Search for the cell housing the specified text and yield its [X, Y] center coordinate. 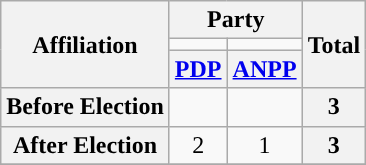
1 [264, 145]
2 [198, 145]
After Election [86, 145]
Before Election [86, 107]
PDP [198, 69]
ANPP [264, 69]
Total [334, 44]
Party [236, 20]
Affiliation [86, 44]
